Detect which cell encompasses the target text, then output its (X, Y) center coordinate. 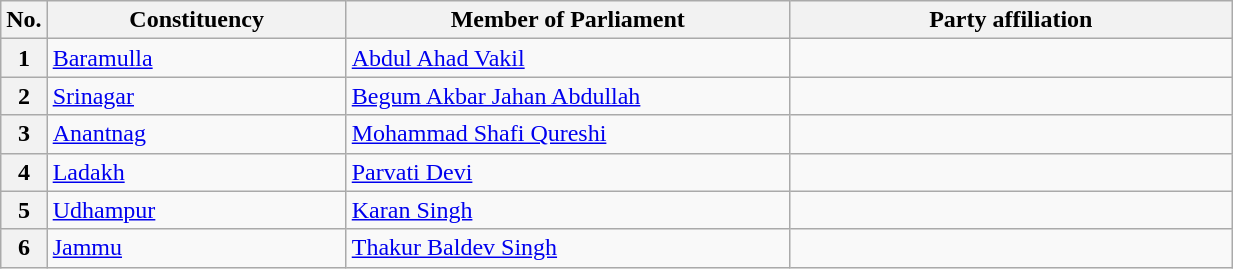
Ladakh (196, 172)
2 (24, 96)
Parvati Devi (568, 172)
5 (24, 210)
Constituency (196, 20)
Udhampur (196, 210)
Jammu (196, 248)
3 (24, 134)
No. (24, 20)
Anantnag (196, 134)
Party affiliation (1010, 20)
Srinagar (196, 96)
Thakur Baldev Singh (568, 248)
1 (24, 58)
Member of Parliament (568, 20)
Karan Singh (568, 210)
Baramulla (196, 58)
4 (24, 172)
Mohammad Shafi Qureshi (568, 134)
Begum Akbar Jahan Abdullah (568, 96)
Abdul Ahad Vakil (568, 58)
6 (24, 248)
